Provide the (X, Y) coordinate of the cell's center where the given text is located.  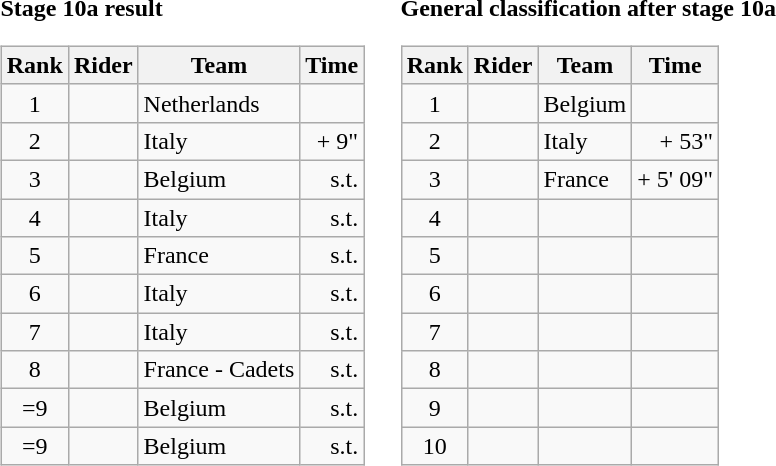
France - Cadets (219, 370)
Netherlands (219, 103)
+ 53" (676, 141)
10 (434, 446)
9 (434, 408)
+ 5' 09" (676, 179)
+ 9" (332, 141)
